From the cell containing the given text, extract its center point as [X, Y] coordinate. 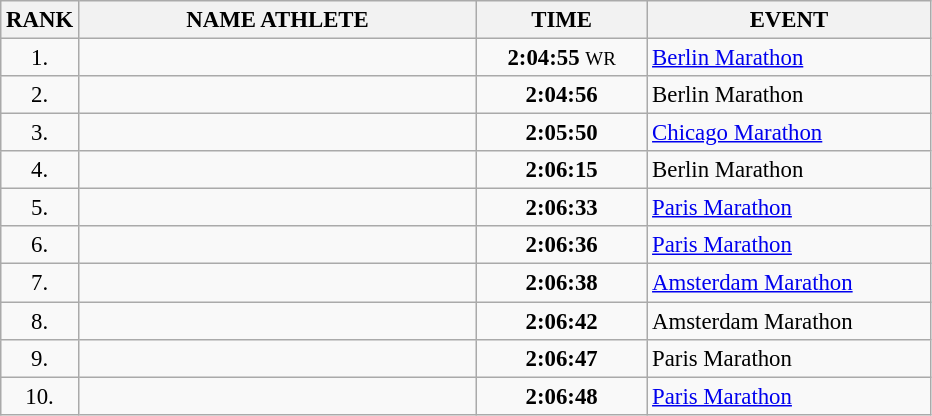
EVENT [789, 20]
8. [40, 321]
2:06:36 [562, 245]
9. [40, 358]
7. [40, 283]
6. [40, 245]
3. [40, 133]
2:04:56 [562, 95]
2:06:42 [562, 321]
2:06:47 [562, 358]
2:06:38 [562, 283]
TIME [562, 20]
RANK [40, 20]
4. [40, 170]
Chicago Marathon [789, 133]
NAME ATHLETE [277, 20]
10. [40, 396]
1. [40, 58]
2. [40, 95]
2:06:33 [562, 208]
2:05:50 [562, 133]
2:06:48 [562, 396]
2:04:55 WR [562, 58]
5. [40, 208]
2:06:15 [562, 170]
